Capture the cell that displays the provided text and extract its [X, Y] central coordinate. 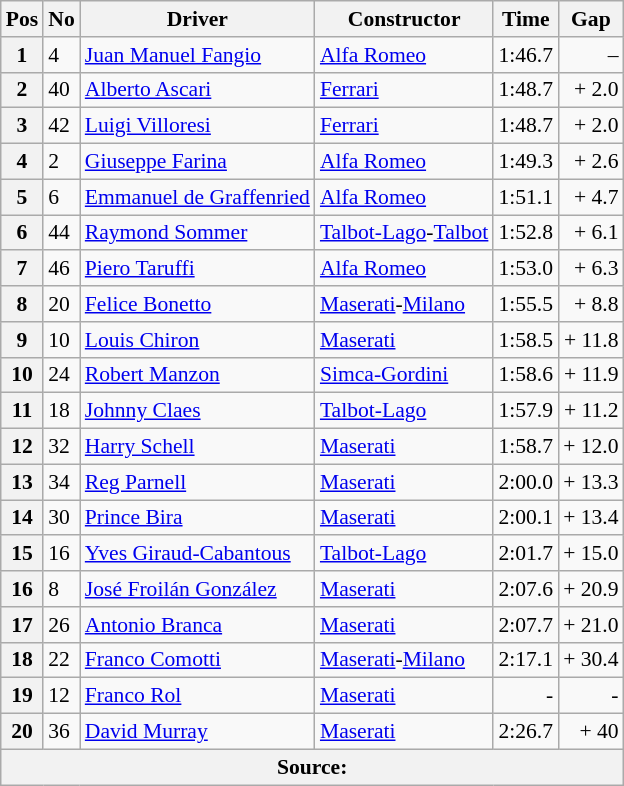
Source: [312, 767]
Franco Rol [198, 696]
Robert Manzon [198, 375]
19 [22, 696]
Prince Bira [198, 518]
+ 4.7 [590, 197]
1:57.9 [526, 411]
11 [22, 411]
2:01.7 [526, 554]
Driver [198, 19]
2:26.7 [526, 732]
+ 40 [590, 732]
+ 8.8 [590, 304]
– [590, 55]
+ 6.3 [590, 269]
1:58.5 [526, 340]
26 [62, 625]
1:51.1 [526, 197]
David Murray [198, 732]
17 [22, 625]
46 [62, 269]
5 [22, 197]
+ 13.3 [590, 482]
+ 15.0 [590, 554]
+ 11.9 [590, 375]
2:17.1 [526, 660]
13 [22, 482]
+ 13.4 [590, 518]
42 [62, 126]
Luigi Villoresi [198, 126]
Piero Taruffi [198, 269]
34 [62, 482]
+ 12.0 [590, 447]
36 [62, 732]
Alberto Ascari [198, 90]
Antonio Branca [198, 625]
40 [62, 90]
Emmanuel de Graffenried [198, 197]
Franco Comotti [198, 660]
30 [62, 518]
Harry Schell [198, 447]
32 [62, 447]
+ 2.6 [590, 162]
+ 30.4 [590, 660]
22 [62, 660]
1:58.7 [526, 447]
Talbot-Lago-Talbot [404, 233]
44 [62, 233]
Johnny Claes [198, 411]
Reg Parnell [198, 482]
José Froilán González [198, 589]
+ 6.1 [590, 233]
1:58.6 [526, 375]
1:49.3 [526, 162]
+ 11.8 [590, 340]
Giuseppe Farina [198, 162]
14 [22, 518]
Raymond Sommer [198, 233]
3 [22, 126]
1:55.5 [526, 304]
Constructor [404, 19]
1:53.0 [526, 269]
Simca-Gordini [404, 375]
Juan Manuel Fangio [198, 55]
Time [526, 19]
Felice Bonetto [198, 304]
Yves Giraud-Cabantous [198, 554]
9 [22, 340]
2:00.1 [526, 518]
1 [22, 55]
Gap [590, 19]
+ 21.0 [590, 625]
1:52.8 [526, 233]
+ 11.2 [590, 411]
7 [22, 269]
Louis Chiron [198, 340]
24 [62, 375]
+ 20.9 [590, 589]
No [62, 19]
2:00.0 [526, 482]
2:07.6 [526, 589]
2:07.7 [526, 625]
Pos [22, 19]
1:46.7 [526, 55]
15 [22, 554]
